Provide the (x, y) coordinate of the cell's center where the given text is located.  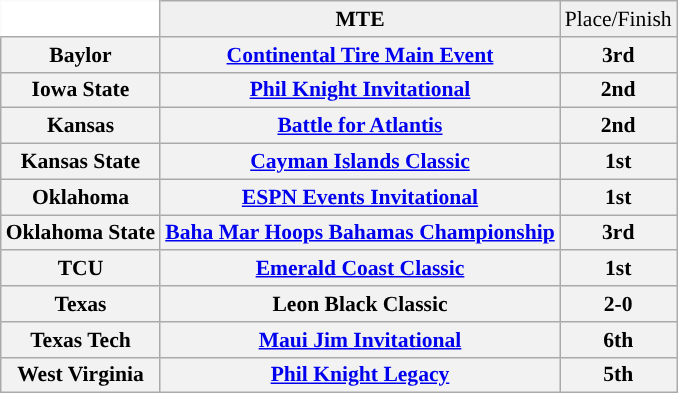
TCU (80, 269)
West Virginia (80, 375)
Kansas (80, 126)
5th (618, 375)
6th (618, 340)
Oklahoma (80, 197)
Maui Jim Invitational (360, 340)
Battle for Atlantis (360, 126)
Emerald Coast Classic (360, 269)
Baha Mar Hoops Bahamas Championship (360, 233)
Texas (80, 304)
Phil Knight Invitational (360, 90)
Leon Black Classic (360, 304)
MTE (360, 19)
Place/Finish (618, 19)
Kansas State (80, 162)
Iowa State (80, 90)
Oklahoma State (80, 233)
ESPN Events Invitational (360, 197)
Texas Tech (80, 340)
2-0 (618, 304)
Baylor (80, 55)
Cayman Islands Classic (360, 162)
Continental Tire Main Event (360, 55)
Phil Knight Legacy (360, 375)
